Determine the [x, y] coordinate at the center of the cell enclosing the given text.  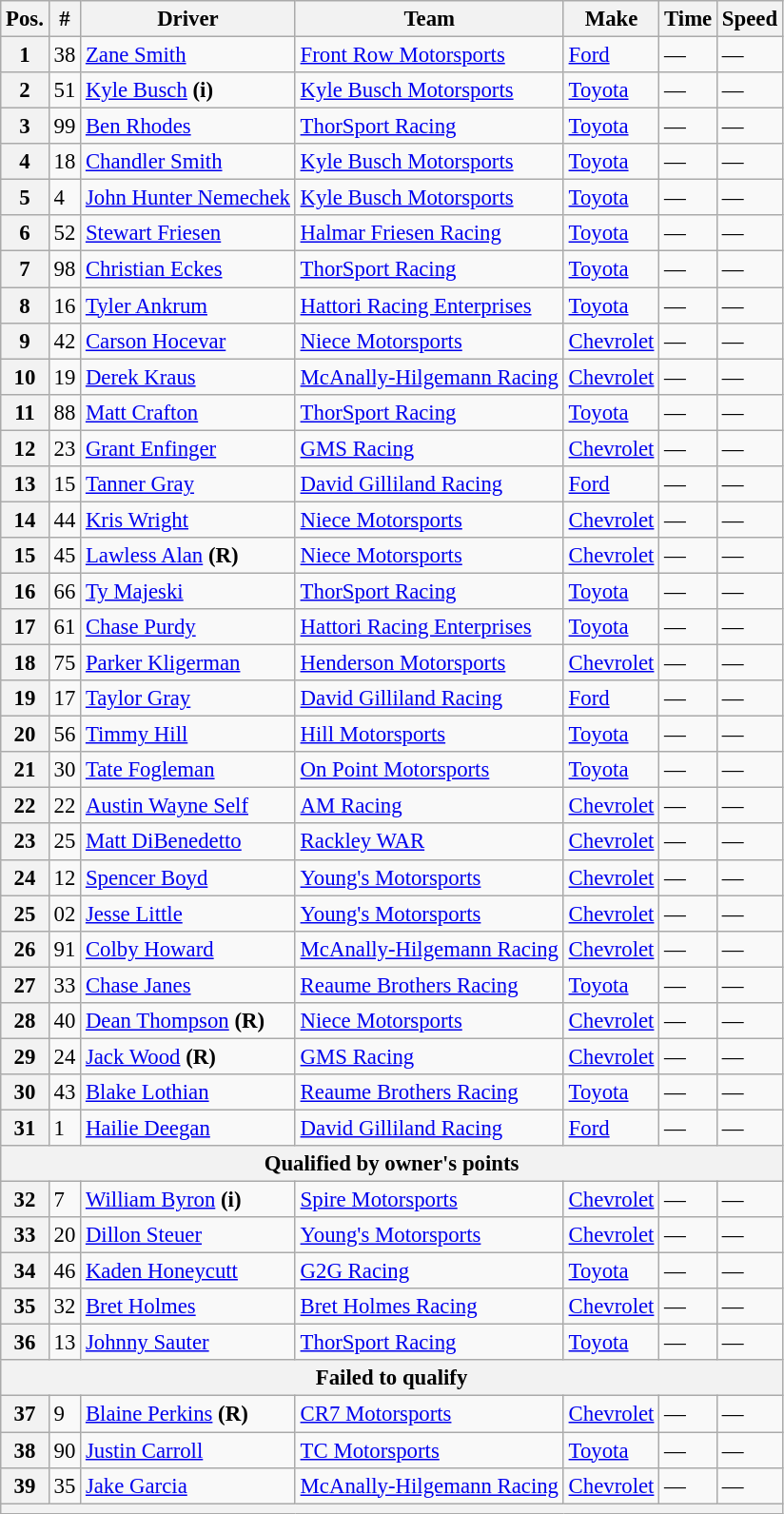
Chase Purdy [188, 627]
CR7 Motorsports [429, 1414]
Matt DiBenedetto [188, 842]
Rackley WAR [429, 842]
3 [25, 127]
Dean Thompson (R) [188, 1021]
Kyle Busch (i) [188, 90]
66 [65, 591]
42 [65, 341]
Grant Enfinger [188, 448]
Qualified by owner's points [392, 1164]
Driver [188, 19]
51 [65, 90]
Lawless Alan (R) [188, 556]
Tate Fogleman [188, 770]
Hill Motorsports [429, 735]
98 [65, 269]
Jesse Little [188, 914]
10 [25, 377]
Speed [750, 19]
Tanner Gray [188, 484]
Blaine Perkins (R) [188, 1414]
AM Racing [429, 806]
91 [65, 949]
Matt Crafton [188, 412]
Austin Wayne Self [188, 806]
27 [25, 985]
Spire Motorsports [429, 1200]
Bret Holmes Racing [429, 1307]
36 [25, 1343]
G2G Racing [429, 1271]
8 [25, 305]
Front Row Motorsports [429, 55]
Christian Eckes [188, 269]
Derek Kraus [188, 377]
Taylor Gray [188, 698]
5 [25, 198]
Chandler Smith [188, 162]
2 [25, 90]
37 [25, 1414]
Stewart Friesen [188, 233]
02 [65, 914]
61 [65, 627]
Timmy Hill [188, 735]
29 [25, 1056]
34 [25, 1271]
Ty Majeski [188, 591]
31 [25, 1128]
46 [65, 1271]
Tyler Ankrum [188, 305]
Jake Garcia [188, 1485]
45 [65, 556]
Make [611, 19]
Pos. [25, 19]
Chase Janes [188, 985]
52 [65, 233]
28 [25, 1021]
Halmar Friesen Racing [429, 233]
6 [25, 233]
Spencer Boyd [188, 877]
Parker Kligerman [188, 663]
Jack Wood (R) [188, 1056]
Failed to qualify [392, 1379]
Colby Howard [188, 949]
William Byron (i) [188, 1200]
Carson Hocevar [188, 341]
90 [65, 1450]
John Hunter Nemechek [188, 198]
Bret Holmes [188, 1307]
11 [25, 412]
Kaden Honeycutt [188, 1271]
# [65, 19]
Ben Rhodes [188, 127]
Time [689, 19]
14 [25, 520]
56 [65, 735]
43 [65, 1092]
Justin Carroll [188, 1450]
Team [429, 19]
Blake Lothian [188, 1092]
88 [65, 412]
Henderson Motorsports [429, 663]
44 [65, 520]
39 [25, 1485]
75 [65, 663]
40 [65, 1021]
Dillon Steuer [188, 1235]
26 [25, 949]
Zane Smith [188, 55]
On Point Motorsports [429, 770]
Hailie Deegan [188, 1128]
TC Motorsports [429, 1450]
Kris Wright [188, 520]
99 [65, 127]
21 [25, 770]
Johnny Sauter [188, 1343]
